For the text-containing cell, return its midpoint in (X, Y) coordinate format. 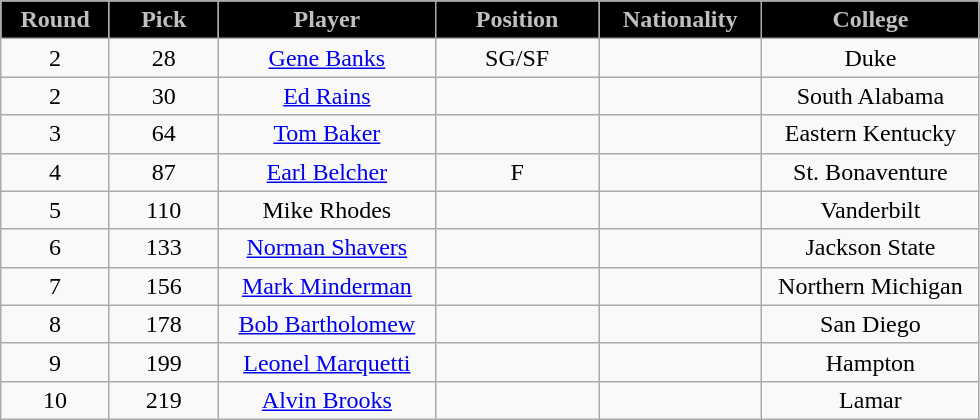
San Diego (870, 324)
Position (518, 20)
Earl Belcher (326, 172)
133 (164, 248)
6 (56, 248)
Alvin Brooks (326, 400)
4 (56, 172)
College (870, 20)
Lamar (870, 400)
Duke (870, 58)
5 (56, 210)
Leonel Marquetti (326, 362)
7 (56, 286)
28 (164, 58)
8 (56, 324)
Eastern Kentucky (870, 134)
Vanderbilt (870, 210)
Pick (164, 20)
SG/SF (518, 58)
156 (164, 286)
199 (164, 362)
St. Bonaventure (870, 172)
87 (164, 172)
Northern Michigan (870, 286)
Hampton (870, 362)
Round (56, 20)
64 (164, 134)
Player (326, 20)
3 (56, 134)
F (518, 172)
South Alabama (870, 96)
9 (56, 362)
Mike Rhodes (326, 210)
Mark Minderman (326, 286)
Gene Banks (326, 58)
Jackson State (870, 248)
Tom Baker (326, 134)
110 (164, 210)
178 (164, 324)
Ed Rains (326, 96)
Bob Bartholomew (326, 324)
219 (164, 400)
Norman Shavers (326, 248)
Nationality (680, 20)
30 (164, 96)
10 (56, 400)
